Find where the given text appears and provide that cell's center as [x, y] coordinate. 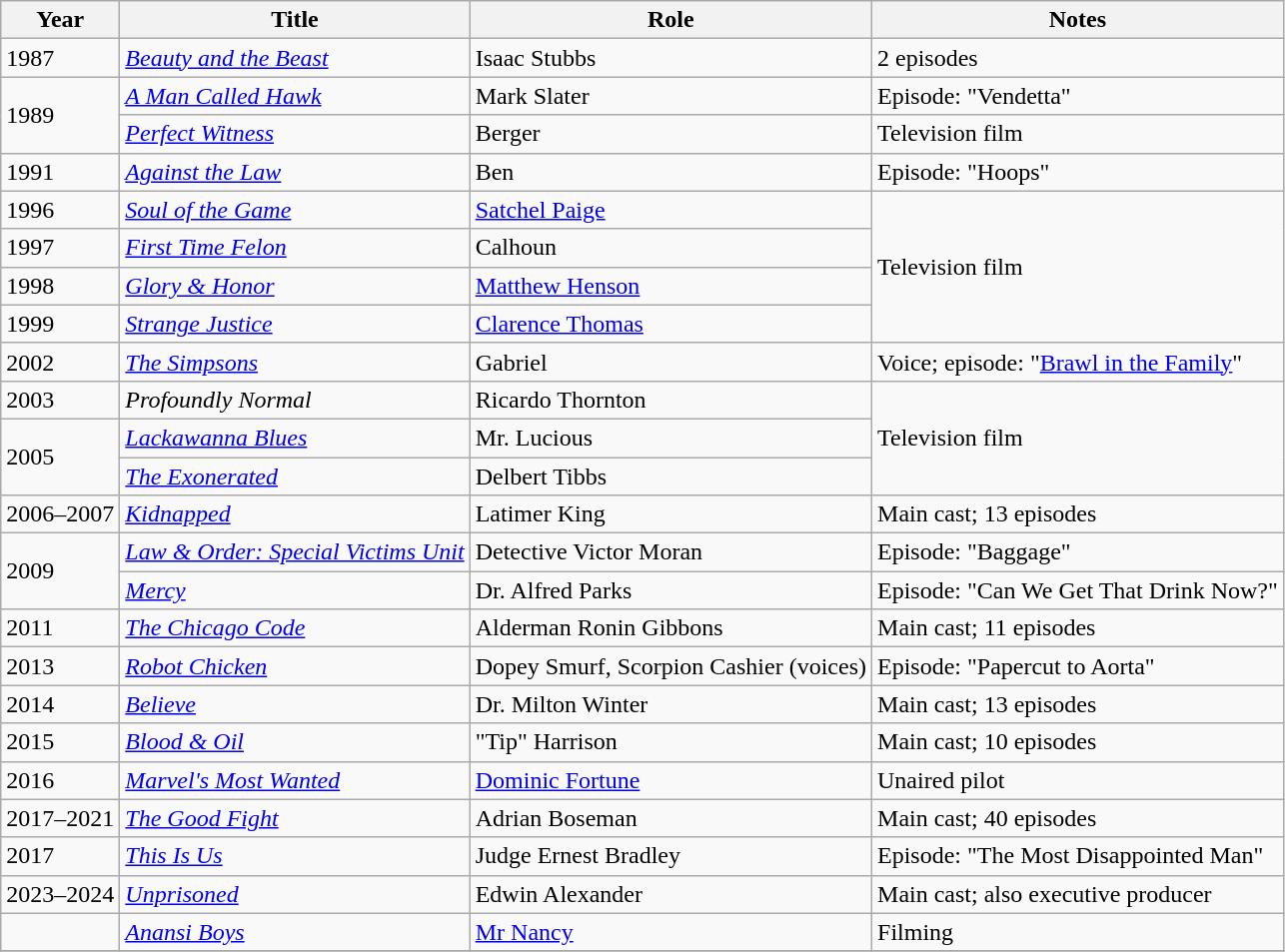
Mr Nancy [670, 932]
The Good Fight [295, 818]
Law & Order: Special Victims Unit [295, 552]
2002 [60, 362]
Episode: "Papercut to Aorta" [1078, 666]
Dr. Alfred Parks [670, 590]
Kidnapped [295, 514]
Notes [1078, 20]
2011 [60, 628]
Dr. Milton Winter [670, 704]
Episode: "Vendetta" [1078, 96]
The Chicago Code [295, 628]
Gabriel [670, 362]
The Exonerated [295, 476]
Role [670, 20]
2023–2024 [60, 894]
Delbert Tibbs [670, 476]
This Is Us [295, 856]
Unaired pilot [1078, 780]
Ben [670, 172]
2017–2021 [60, 818]
Dominic Fortune [670, 780]
"Tip" Harrison [670, 742]
2005 [60, 457]
2003 [60, 400]
First Time Felon [295, 248]
Episode: "Can We Get That Drink Now?" [1078, 590]
Edwin Alexander [670, 894]
Calhoun [670, 248]
Latimer King [670, 514]
Against the Law [295, 172]
2 episodes [1078, 58]
Clarence Thomas [670, 324]
Matthew Henson [670, 286]
Mercy [295, 590]
Year [60, 20]
2014 [60, 704]
Satchel Paige [670, 210]
1997 [60, 248]
Ricardo Thornton [670, 400]
Mark Slater [670, 96]
Voice; episode: "Brawl in the Family" [1078, 362]
Adrian Boseman [670, 818]
Episode: "Baggage" [1078, 552]
2006–2007 [60, 514]
1991 [60, 172]
Detective Victor Moran [670, 552]
Title [295, 20]
Filming [1078, 932]
Strange Justice [295, 324]
Main cast; 40 episodes [1078, 818]
Isaac Stubbs [670, 58]
Main cast; 10 episodes [1078, 742]
2013 [60, 666]
Main cast; 11 episodes [1078, 628]
Unprisoned [295, 894]
1989 [60, 115]
2016 [60, 780]
Episode: "The Most Disappointed Man" [1078, 856]
2015 [60, 742]
A Man Called Hawk [295, 96]
Episode: "Hoops" [1078, 172]
Beauty and the Beast [295, 58]
Profoundly Normal [295, 400]
Main cast; also executive producer [1078, 894]
Perfect Witness [295, 134]
2009 [60, 571]
Marvel's Most Wanted [295, 780]
1987 [60, 58]
Judge Ernest Bradley [670, 856]
Lackawanna Blues [295, 438]
Glory & Honor [295, 286]
2017 [60, 856]
Soul of the Game [295, 210]
Believe [295, 704]
1999 [60, 324]
Alderman Ronin Gibbons [670, 628]
1996 [60, 210]
Mr. Lucious [670, 438]
Anansi Boys [295, 932]
The Simpsons [295, 362]
Robot Chicken [295, 666]
Blood & Oil [295, 742]
Berger [670, 134]
1998 [60, 286]
Dopey Smurf, Scorpion Cashier (voices) [670, 666]
